Extract the (X, Y) coordinate from the center of the cell holding the provided text.  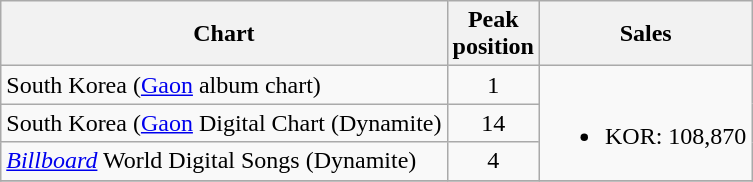
South Korea (Gaon Digital Chart (Dynamite) (224, 123)
Chart (224, 34)
South Korea (Gaon album chart) (224, 85)
Peakposition (493, 34)
Billboard World Digital Songs (Dynamite) (224, 161)
4 (493, 161)
KOR: 108,870 (645, 123)
14 (493, 123)
1 (493, 85)
Sales (645, 34)
